Determine the (X, Y) coordinate at the center of the cell enclosing the given text.  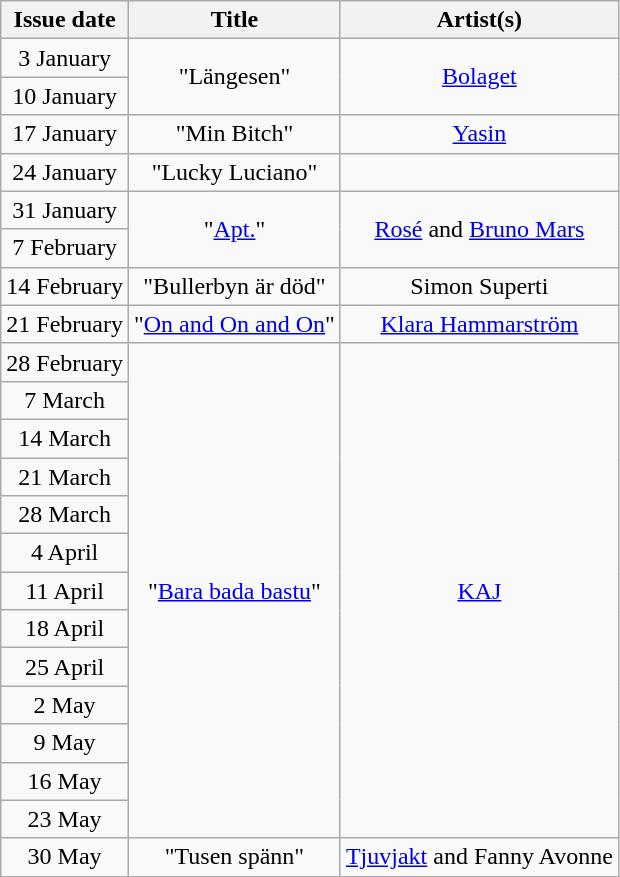
23 May (65, 819)
Rosé and Bruno Mars (479, 229)
"Lucky Luciano" (234, 172)
14 February (65, 286)
"On and On and On" (234, 324)
17 January (65, 134)
"Min Bitch" (234, 134)
28 March (65, 515)
Tjuvjakt and Fanny Avonne (479, 857)
24 January (65, 172)
Simon Superti (479, 286)
7 February (65, 248)
3 January (65, 58)
21 March (65, 477)
KAJ (479, 590)
14 March (65, 438)
18 April (65, 629)
25 April (65, 667)
Title (234, 20)
2 May (65, 705)
7 March (65, 400)
Bolaget (479, 77)
10 January (65, 96)
31 January (65, 210)
11 April (65, 591)
21 February (65, 324)
Yasin (479, 134)
Artist(s) (479, 20)
30 May (65, 857)
Klara Hammarström (479, 324)
Issue date (65, 20)
4 April (65, 553)
28 February (65, 362)
"Tusen spänn" (234, 857)
"Bullerbyn är död" (234, 286)
"Bara bada bastu" (234, 590)
9 May (65, 743)
"Apt." (234, 229)
"Längesen" (234, 77)
16 May (65, 781)
